Find where the given text appears and provide that cell's center as (x, y) coordinate. 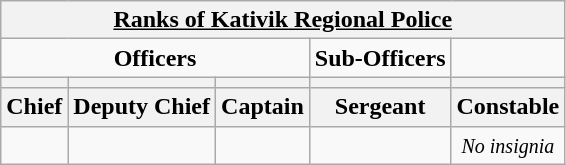
Constable (508, 107)
No insignia (508, 145)
Ranks of Kativik Regional Police (283, 20)
Sub-Officers (380, 58)
Officers (156, 58)
Chief (34, 107)
Deputy Chief (142, 107)
Captain (263, 107)
Sergeant (380, 107)
